Output the (x, y) coordinate of the center of the cell containing the given text.  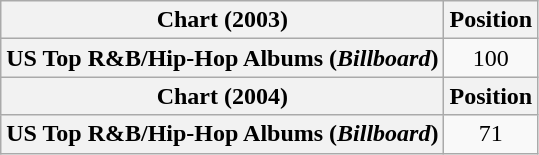
Chart (2004) (222, 96)
71 (491, 134)
100 (491, 58)
Chart (2003) (222, 20)
